Capture the cell that displays the provided text and extract its [x, y] central coordinate. 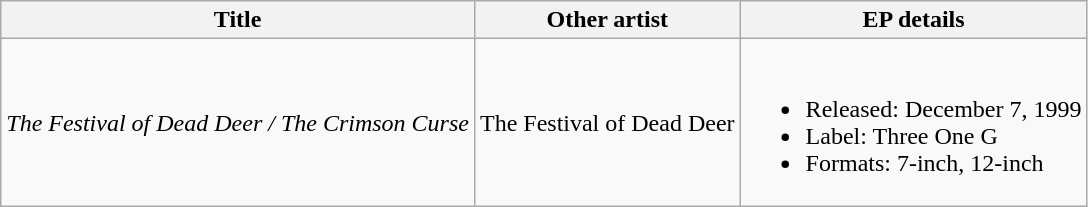
EP details [914, 20]
The Festival of Dead Deer [607, 122]
Released: December 7, 1999Label: Three One GFormats: 7-inch, 12-inch [914, 122]
The Festival of Dead Deer / The Crimson Curse [238, 122]
Title [238, 20]
Other artist [607, 20]
